Return the (X, Y) coordinate for the center point of the cell that contains the specified text.  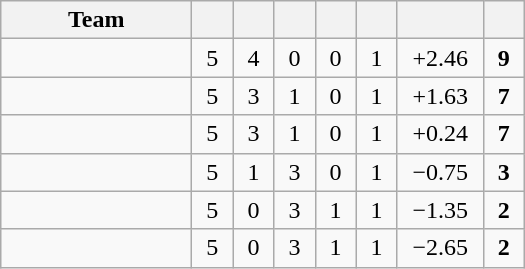
Team (96, 20)
4 (254, 58)
−0.75 (440, 172)
9 (504, 58)
+1.63 (440, 96)
+0.24 (440, 134)
−1.35 (440, 210)
+2.46 (440, 58)
−2.65 (440, 248)
